Return (x, y) of the center of cell containing provided text 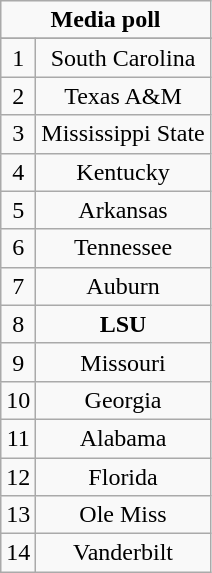
Auburn (123, 286)
14 (18, 553)
Georgia (123, 400)
South Carolina (123, 58)
Missouri (123, 362)
Texas A&M (123, 96)
4 (18, 172)
9 (18, 362)
Alabama (123, 438)
11 (18, 438)
7 (18, 286)
Media poll (106, 20)
Mississippi State (123, 134)
Arkansas (123, 210)
8 (18, 324)
LSU (123, 324)
13 (18, 515)
3 (18, 134)
Florida (123, 477)
Tennessee (123, 248)
Kentucky (123, 172)
10 (18, 400)
5 (18, 210)
Ole Miss (123, 515)
12 (18, 477)
1 (18, 58)
6 (18, 248)
Vanderbilt (123, 553)
2 (18, 96)
